Return (X, Y) of the center of cell containing provided text 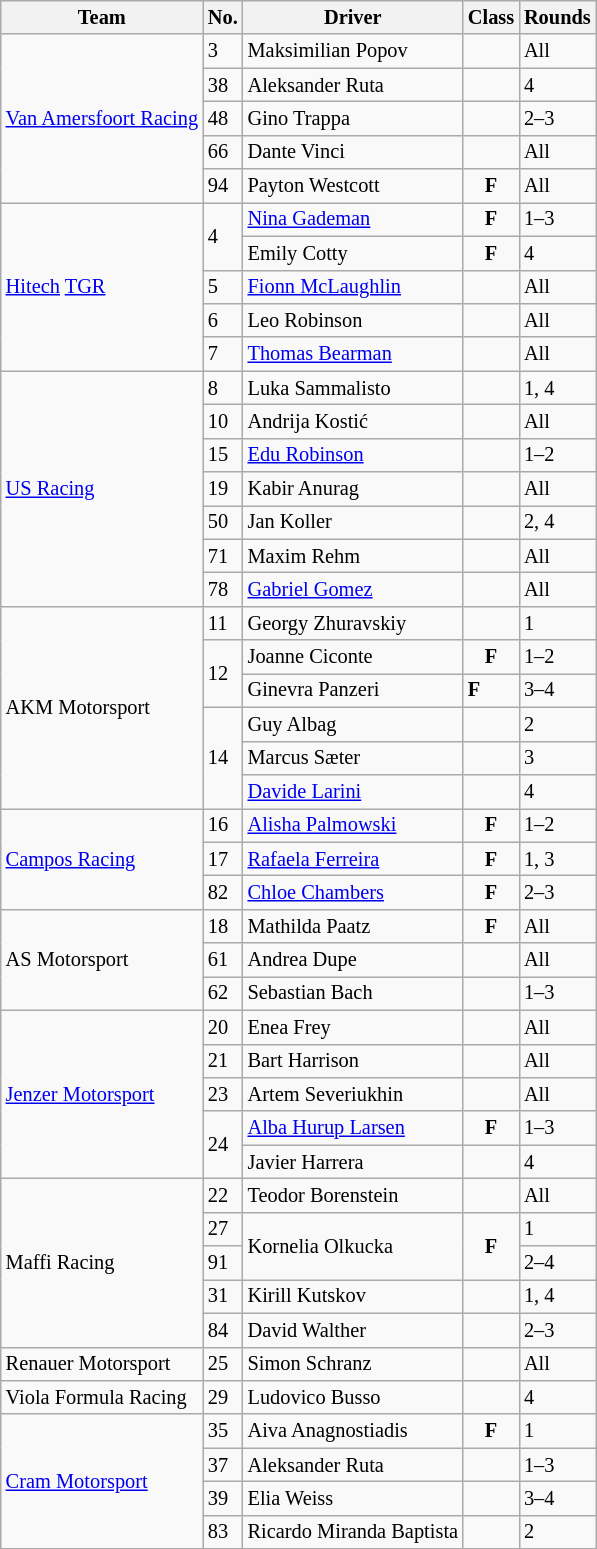
37 (223, 1465)
Maksimilian Popov (353, 51)
Chloe Chambers (353, 892)
Ginevra Panzeri (353, 690)
Kornelia Olkucka (353, 1246)
Sebastian Bach (353, 993)
Alisha Palmowski (353, 825)
61 (223, 960)
18 (223, 926)
50 (223, 522)
8 (223, 388)
Javier Harrera (353, 1162)
Jan Koller (353, 522)
Nina Gademan (353, 219)
38 (223, 85)
Elia Weiss (353, 1498)
Marcus Sæter (353, 758)
Leo Robinson (353, 320)
Joanne Ciconte (353, 657)
Viola Formula Racing (102, 1397)
91 (223, 1263)
Driver (353, 17)
27 (223, 1229)
Ludovico Busso (353, 1397)
62 (223, 993)
Kabir Anurag (353, 489)
5 (223, 287)
Jenzer Motorsport (102, 1094)
Dante Vinci (353, 152)
17 (223, 859)
Gabriel Gomez (353, 589)
22 (223, 1195)
Cram Motorsport (102, 1482)
25 (223, 1364)
Alba Hurup Larsen (353, 1128)
Enea Frey (353, 1027)
Fionn McLaughlin (353, 287)
Georgy Zhuravskiy (353, 623)
2–4 (558, 1263)
31 (223, 1296)
71 (223, 556)
Gino Trappa (353, 118)
Ricardo Miranda Baptista (353, 1532)
AS Motorsport (102, 960)
Maffi Racing (102, 1262)
84 (223, 1330)
23 (223, 1094)
Class (491, 17)
19 (223, 489)
7 (223, 354)
78 (223, 589)
Van Amersfoort Racing (102, 118)
David Walther (353, 1330)
24 (223, 1144)
Teodor Borenstein (353, 1195)
2, 4 (558, 522)
21 (223, 1061)
Artem Severiukhin (353, 1094)
39 (223, 1498)
Thomas Bearman (353, 354)
15 (223, 455)
10 (223, 421)
35 (223, 1431)
Rounds (558, 17)
12 (223, 674)
Andrija Kostić (353, 421)
82 (223, 892)
20 (223, 1027)
29 (223, 1397)
94 (223, 186)
11 (223, 623)
14 (223, 758)
Renauer Motorsport (102, 1364)
Emily Cotty (353, 253)
Mathilda Paatz (353, 926)
Maxim Rehm (353, 556)
US Racing (102, 489)
Simon Schranz (353, 1364)
1, 3 (558, 859)
Hitech TGR (102, 286)
Davide Larini (353, 791)
Bart Harrison (353, 1061)
Campos Racing (102, 858)
Andrea Dupe (353, 960)
Luka Sammalisto (353, 388)
Team (102, 17)
Guy Albag (353, 724)
Aiva Anagnostiadis (353, 1431)
Payton Westcott (353, 186)
No. (223, 17)
Edu Robinson (353, 455)
6 (223, 320)
83 (223, 1532)
Kirill Kutskov (353, 1296)
48 (223, 118)
Rafaela Ferreira (353, 859)
16 (223, 825)
AKM Motorsport (102, 707)
66 (223, 152)
